Locate the cell with the specified text and output its [x, y] center coordinate. 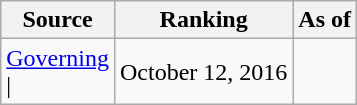
Ranking [203, 20]
As of [325, 20]
Source [58, 20]
Governing| [58, 72]
October 12, 2016 [203, 72]
